Scan for the cell matching the given text and deliver its [X, Y] coordinate at center. 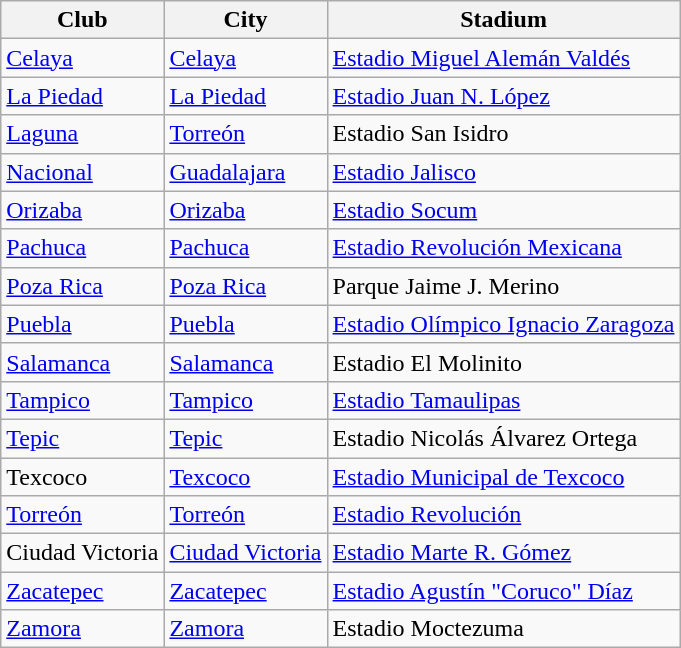
Laguna [82, 134]
Estadio Miguel Alemán Valdés [504, 58]
Estadio Revolución [504, 515]
Estadio Juan N. López [504, 96]
Estadio El Molinito [504, 362]
Estadio Marte R. Gómez [504, 553]
Guadalajara [246, 172]
Estadio Nicolás Álvarez Ortega [504, 438]
Estadio Moctezuma [504, 629]
City [246, 20]
Estadio Olímpico Ignacio Zaragoza [504, 324]
Estadio Revolución Mexicana [504, 248]
Estadio Agustín "Coruco" Díaz [504, 591]
Parque Jaime J. Merino [504, 286]
Nacional [82, 172]
Estadio Socum [504, 210]
Estadio Jalisco [504, 172]
Estadio Municipal de Texcoco [504, 477]
Estadio Tamaulipas [504, 400]
Stadium [504, 20]
Estadio San Isidro [504, 134]
Club [82, 20]
